Extract the [x, y] coordinate from the center of the cell holding the provided text.  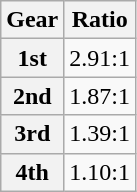
2.91:1 [100, 58]
1st [32, 58]
1.87:1 [100, 96]
Gear [32, 20]
Ratio [100, 20]
3rd [32, 134]
1.39:1 [100, 134]
2nd [32, 96]
4th [32, 172]
1.10:1 [100, 172]
